Capture the cell that displays the provided text and extract its (x, y) central coordinate. 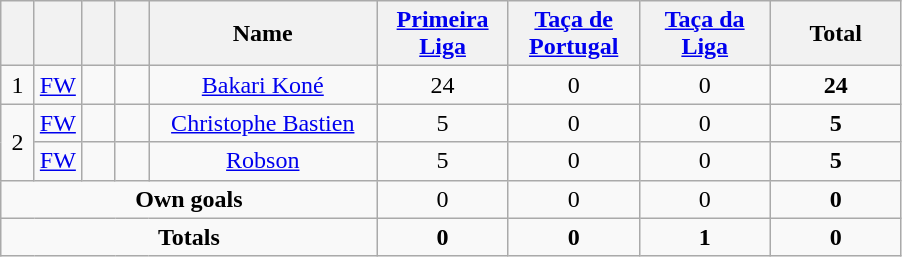
Name (262, 34)
Robson (262, 161)
Primeira Liga (442, 34)
Taça de Portugal (574, 34)
Totals (189, 237)
Taça da Liga (704, 34)
2 (18, 142)
Christophe Bastien (262, 123)
Own goals (189, 199)
Bakari Koné (262, 85)
Total (836, 34)
